Capture the cell that displays the provided text and extract its [x, y] central coordinate. 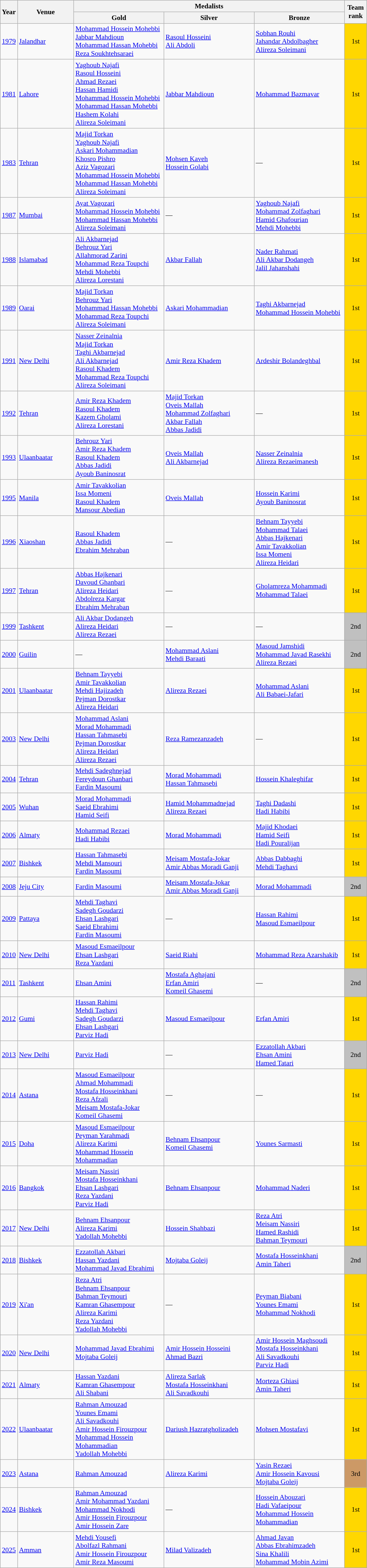
Masoud EsmaeilpourAhmad MohammadiMostafa HosseinkhaniReza AfzaliMeisam Mostafa-JokarKomeil Ghasemi [119, 1095]
Mohammad Reza Azarshakib [299, 955]
1987 [9, 215]
Masoud JamshidiMohammad Javad RasekhiAlireza Rezaei [299, 654]
Hassan RahimiMehdi TaghaviSadegh GoudarziEhsan LashgariParviz Hadi [119, 1019]
Morteza GhiasiAmin Taheri [299, 1385]
Rahman AmouzadAmir Mohammad YazdaniMohammad NokhodiAmir Hossein FirouzpourAmir Hossein Zare [119, 1510]
Hossein KarimiAyoub Baninosrat [299, 498]
1999 [9, 627]
Amir Hossein MaghsoudiMostafa HosseinkhaniAli SavadkouhiParviz Hadi [299, 1353]
Xi'an [46, 1304]
Amman [46, 1550]
Reza AtriMeisam NassiriHamed RashidiBahman Teymouri [299, 1228]
Gholamreza MohammadiMohammad Talaei [299, 591]
Majid TorkanYaghoub NajafiAskari MohammadianKhosro PishroAziz VagozariMohammad Hossein MohebbiMohammad Hassan MohebbiAlireza Soleimani [119, 163]
2004 [9, 779]
Behnam EhsanpourKomeil Ghasemi [209, 1144]
Ezzatollah AkbariEhsan AminiHamed Tatari [299, 1055]
Ahmad JavanAbbas EbrahimzadehSina KhaliliMohammad Mobin Azimi [299, 1550]
Saeid Riahi [209, 955]
Majid KhodaeiHamid SeifiHadi Pouralijan [299, 835]
Majid TorkanBehrouz YariMohammad Hassan MohebbiMohammad Reza ToupchiAlireza Soleimani [119, 308]
Amir TavakkolianIssa MomeniRasoul KhademMansour Abedian [119, 498]
Meisam NassiriMostafa HosseinkhaniEhsan LashgariReza YazdaniParviz Hadi [119, 1188]
2020 [9, 1353]
Masoud EsmaeilpourPeyman YarahmadiAlireza KarimiMohammad Hossein Mohammadian [119, 1144]
Ayat VagozariMohammad Hossein MohebbiMohammad Hassan MohebbiAlireza Soleimani [119, 215]
2017 [9, 1228]
1989 [9, 308]
Islamabad [46, 260]
Hassan YazdaniKamran GhasempourAli Shabani [119, 1385]
Reza AtriBehnam EhsanpourBahman TeymouriKamran GhasempourAlireza KarimiReza YazdaniYadollah Mohebbi [119, 1304]
Mohammad Naderi [299, 1188]
Abbas HajkenariDavoud GhanbariAlireza HeidariAbdolreza KargarEbrahim Mehraban [119, 591]
Mohammad AslaniMorad MohammadiHassan TahmasebiPejman DorostkarAlireza HeidariAlireza Rezaei [119, 739]
Mohammad Javad EbrahimiMojtaba Goleij [119, 1353]
Behrouz YariAmir Reza KhademRasoul KhademAbbas JadidiAyoub Baninosrat [119, 458]
1988 [9, 260]
Mumbai [46, 215]
2023 [9, 1474]
1991 [9, 361]
Ehsan Amini [119, 983]
Behnam Ehsanpour [209, 1188]
2000 [9, 654]
2021 [9, 1385]
2018 [9, 1260]
Reza Ramezanzadeh [209, 739]
1995 [9, 498]
Amir Reza KhademRasoul KhademKazem GholamiAlireza Lorestani [119, 413]
Rasoul KhademAbbas JadidiEbrahim Mehraban [119, 542]
Sobhan RouhiJahandar AbdolbagherAlireza Soleimani [299, 41]
2008 [9, 887]
2005 [9, 807]
Gumi [46, 1019]
2001 [9, 691]
Lahore [46, 94]
Pattaya [46, 919]
Oarai [46, 308]
Behnam TayyebiAmir TavakkolianMehdi HajizadehPejman DorostkarAlireza Heidari [119, 691]
Mehdi SadeghnejadFereydoun GhanbariFardin Masoumi [119, 779]
Akbar Fallah [209, 260]
1981 [9, 94]
Mohammad Bazmavar [299, 94]
Amir Reza Khadem [209, 361]
Yaghoub NajafiMohammad ZolfaghariHamid GhafourianMehdi Mohebbi [299, 215]
Peyman BiabaniYounes EmamiMohammad Nokhodi [299, 1304]
Morad MohammadiSaeid EbrahimiHamid Seifi [119, 807]
Ali AkbarnejadBehrouz YariAllahmorad ZariniMohammad Reza ToupchiMehdi MohebbiAlireza Lorestani [119, 260]
Nasser ZeinalniaAlireza Rezaeimanesh [299, 458]
2016 [9, 1188]
Alireza Rezaei [209, 691]
Venue [46, 12]
Bangkok [46, 1188]
2006 [9, 835]
Mohammad Hossein MohebbiJabbar MahdiounMohammad Hassan MohebbiReza Soukhtehsaraei [119, 41]
2010 [9, 955]
2003 [9, 739]
Oveis MallahAli Akbarnejad [209, 458]
Silver [209, 18]
Parviz Hadi [119, 1055]
Medalists [209, 6]
Askari Mohammadian [209, 308]
2012 [9, 1019]
Wuhan [46, 807]
Manila [46, 498]
Oveis Mallah [209, 498]
Hossein AbouzariHadi VafaeipourMohammad Hossein Mohammadian [299, 1510]
Ezzatollah AkbariHassan YazdaniMohammad Javad Ebrahimi [119, 1260]
Alireza Karimi [209, 1474]
Milad Valizadeh [209, 1550]
Gold [119, 18]
Masoud EsmaeilpourEhsan LashgariReza Yazdani [119, 955]
Mostafa HosseinkhaniAmin Taheri [299, 1260]
Jabbar Mahdioun [209, 94]
Younes Sarmasti [299, 1144]
Team rank [356, 12]
Hossein Shahbazi [209, 1228]
Yasin RezaeiAmir Hossein KavousiMojtaba Goleij [299, 1474]
2025 [9, 1550]
Mohammad AslaniAli Babaei-Jafari [299, 691]
Mehdi TaghaviSadegh GoudarziEhsan LashgariSaeid EbrahimiFardin Masoumi [119, 919]
Ali Akbar DodangehAlireza HeidariAlireza Rezaei [119, 627]
Jeju City [46, 887]
1993 [9, 458]
2007 [9, 863]
Rahman AmouzadYounes EmamiAli SavadkouhiAmir Hossein FirouzpourMohammad Hossein MohammadianYadollah Mohebbi [119, 1429]
Year [9, 12]
2022 [9, 1429]
Mojtaba Goleij [209, 1260]
2011 [9, 983]
Taghi DadashiHadi Habibi [299, 807]
Doha [46, 1144]
Mohammad RezaeiHadi Habibi [119, 835]
2019 [9, 1304]
Rahman Amouzad [119, 1474]
Mohsen KavehHossein Golabi [209, 163]
Mohsen Mostafavi [299, 1429]
Xiaoshan [46, 542]
Erfan Amiri [299, 1019]
Hossein Khaleghifar [299, 779]
Bronze [299, 18]
Behnam EhsanpourAlireza KarimiYadollah Mohebbi [119, 1228]
Mohammad AslaniMehdi Baraati [209, 654]
Amir Hossein HosseiniAhmad Bazri [209, 1353]
Alireza SarlakMostafa HosseinkhaniAli Savadkouhi [209, 1385]
Ardeshir Bolandeghbal [299, 361]
1996 [9, 542]
1992 [9, 413]
Majid TorkanOveis MallahMohammad ZolfaghariAkbar FallahAbbas Jadidi [209, 413]
2013 [9, 1055]
2009 [9, 919]
Rasoul HosseiniAli Abdoli [209, 41]
Fardin Masoumi [119, 887]
2024 [9, 1510]
Jalandhar [46, 41]
Yaghoub NajafiRasoul HosseiniAhmad RezaeiHassan HamidiMohammad Hossein MohebbiMohammad Hassan MohebbiHashem KolahiAlireza Soleimani [119, 94]
Nader RahmatiAli Akbar DodangehJalil Jahanshahi [299, 260]
Abbas DabbaghiMehdi Taghavi [299, 863]
Mostafa AghajaniErfan AmiriKomeil Ghasemi [209, 983]
Guilin [46, 654]
Nasser ZeinalniaMajid TorkanTaghi AkbarnejadAli AkbarnejadRasoul KhademMohammad Reza ToupchiAlireza Soleimani [119, 361]
Morad MohammadiHassan Tahmasebi [209, 779]
1997 [9, 591]
Mehdi YousefiAbolfazl RahmaniAmir Hossein FirouzpourAmir Reza Masoumi [119, 1550]
Hassan RahimiMasoud Esmaeilpour [299, 919]
1979 [9, 41]
Dariush Hazratgholizadeh [209, 1429]
Behnam TayyebiMohammad TalaeiAbbas HajkenariAmir TavakkolianIssa MomeniAlireza Heidari [299, 542]
Hamid MohammadnejadAlireza Rezaei [209, 807]
Taghi AkbarnejadMohammad Hossein Mohebbi [299, 308]
Hassan TahmasebiMehdi MansouriFardin Masoumi [119, 863]
Masoud Esmaeilpour [209, 1019]
3rd [356, 1474]
2015 [9, 1144]
1983 [9, 163]
2014 [9, 1095]
